Locate the cell with the specified text and output its (X, Y) center coordinate. 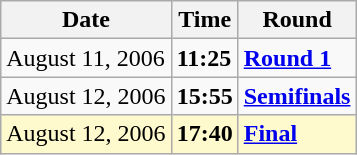
Semifinals (297, 96)
August 11, 2006 (86, 58)
Round 1 (297, 58)
Time (204, 20)
17:40 (204, 134)
Date (86, 20)
Final (297, 134)
Round (297, 20)
15:55 (204, 96)
11:25 (204, 58)
